Scan for the cell matching the given text and deliver its (x, y) coordinate at center. 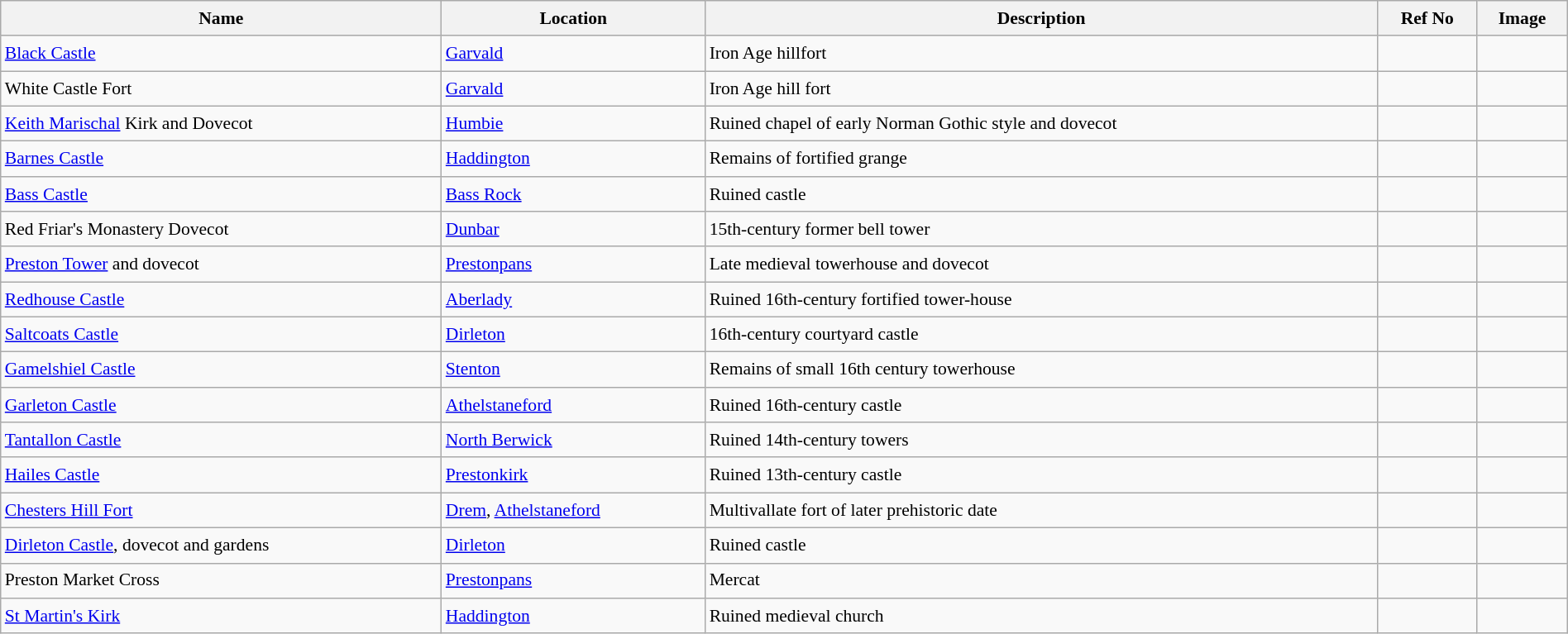
Dunbar (574, 230)
Stenton (574, 370)
Saltcoats Castle (222, 336)
Ruined chapel of early Norman Gothic style and dovecot (1042, 124)
St Martin's Kirk (222, 617)
Location (574, 18)
Drem, Athelstaneford (574, 511)
Multivallate fort of later prehistoric date (1042, 511)
Remains of fortified grange (1042, 159)
Tantallon Castle (222, 440)
Ruined 16th-century castle (1042, 405)
16th-century courtyard castle (1042, 336)
Barnes Castle (222, 159)
Chesters Hill Fort (222, 511)
Black Castle (222, 55)
Bass Castle (222, 195)
Late medieval towerhouse and dovecot (1042, 265)
North Berwick (574, 440)
Red Friar's Monastery Dovecot (222, 230)
Redhouse Castle (222, 299)
Ruined 16th-century fortified tower-house (1042, 299)
White Castle Fort (222, 89)
Ruined 13th-century castle (1042, 476)
Iron Age hillfort (1042, 55)
Gamelshiel Castle (222, 370)
Hailes Castle (222, 476)
Remains of small 16th century towerhouse (1042, 370)
Athelstaneford (574, 405)
Name (222, 18)
Garleton Castle (222, 405)
Ref No (1427, 18)
Dirleton Castle, dovecot and gardens (222, 546)
Humbie (574, 124)
Aberlady (574, 299)
Preston Tower and dovecot (222, 265)
Preston Market Cross (222, 580)
Image (1522, 18)
Iron Age hill fort (1042, 89)
Ruined 14th-century towers (1042, 440)
Keith Marischal Kirk and Dovecot (222, 124)
Description (1042, 18)
Bass Rock (574, 195)
Ruined medieval church (1042, 617)
15th-century former bell tower (1042, 230)
Prestonkirk (574, 476)
Mercat (1042, 580)
